Return the [x, y] coordinate for the center point of the cell that contains the specified text.  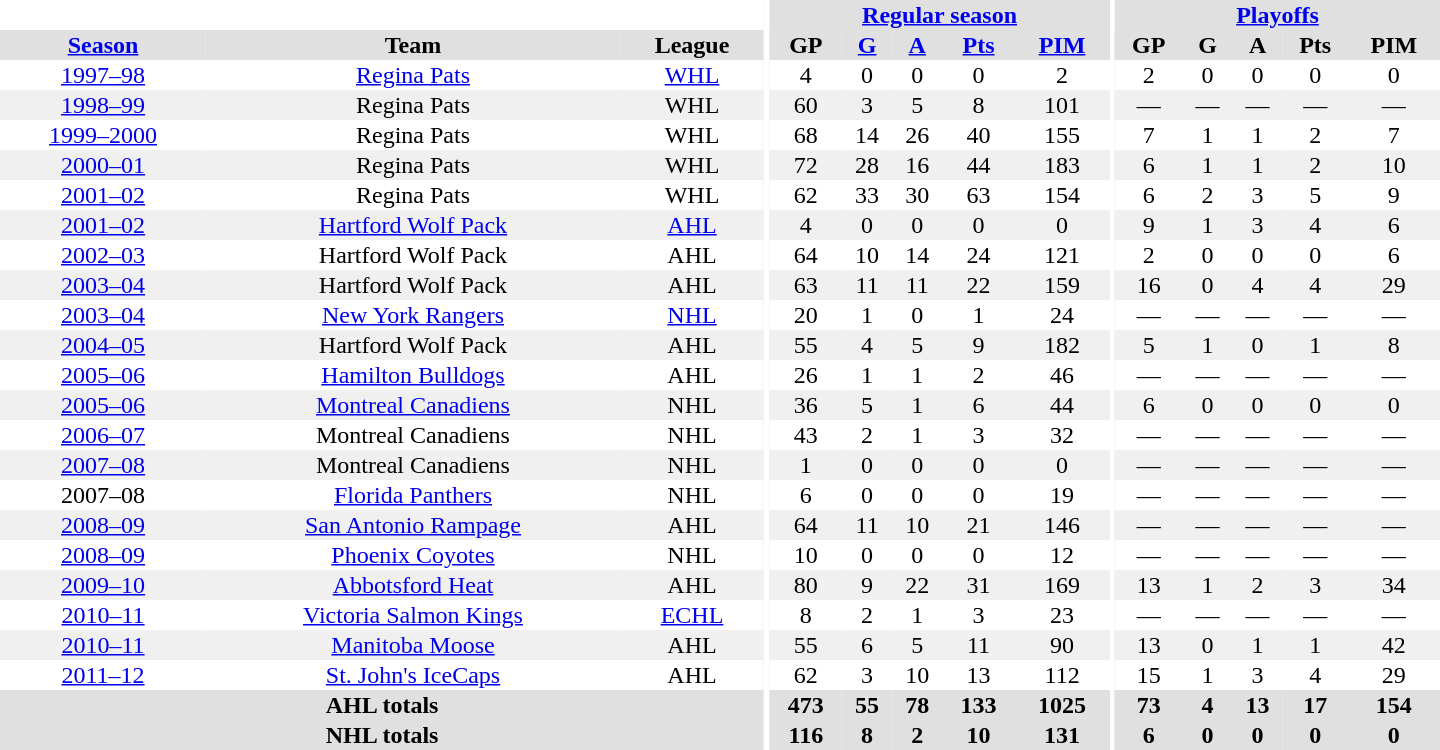
Abbotsford Heat [413, 585]
33 [867, 195]
101 [1062, 105]
133 [978, 705]
Phoenix Coyotes [413, 555]
182 [1062, 345]
40 [978, 135]
2002–03 [103, 255]
2009–10 [103, 585]
146 [1062, 525]
73 [1148, 705]
League [692, 45]
23 [1062, 615]
60 [806, 105]
AHL totals [382, 705]
159 [1062, 285]
ECHL [692, 615]
1997–98 [103, 75]
30 [917, 195]
1998–99 [103, 105]
78 [917, 705]
1025 [1062, 705]
32 [1062, 435]
Playoffs [1278, 15]
17 [1316, 705]
34 [1394, 585]
131 [1062, 735]
28 [867, 165]
31 [978, 585]
183 [1062, 165]
NHL totals [382, 735]
Season [103, 45]
20 [806, 315]
Hamilton Bulldogs [413, 375]
68 [806, 135]
San Antonio Rampage [413, 525]
15 [1148, 675]
Victoria Salmon Kings [413, 615]
12 [1062, 555]
155 [1062, 135]
80 [806, 585]
169 [1062, 585]
1999–2000 [103, 135]
116 [806, 735]
43 [806, 435]
2011–12 [103, 675]
36 [806, 405]
Team [413, 45]
21 [978, 525]
2004–05 [103, 345]
112 [1062, 675]
121 [1062, 255]
473 [806, 705]
St. John's IceCaps [413, 675]
72 [806, 165]
90 [1062, 645]
Manitoba Moose [413, 645]
New York Rangers [413, 315]
19 [1062, 495]
42 [1394, 645]
2000–01 [103, 165]
Florida Panthers [413, 495]
Regular season [940, 15]
2006–07 [103, 435]
46 [1062, 375]
